Pinpoint the cell where the given text exists, returning its [X, Y] midpoint coordinate. 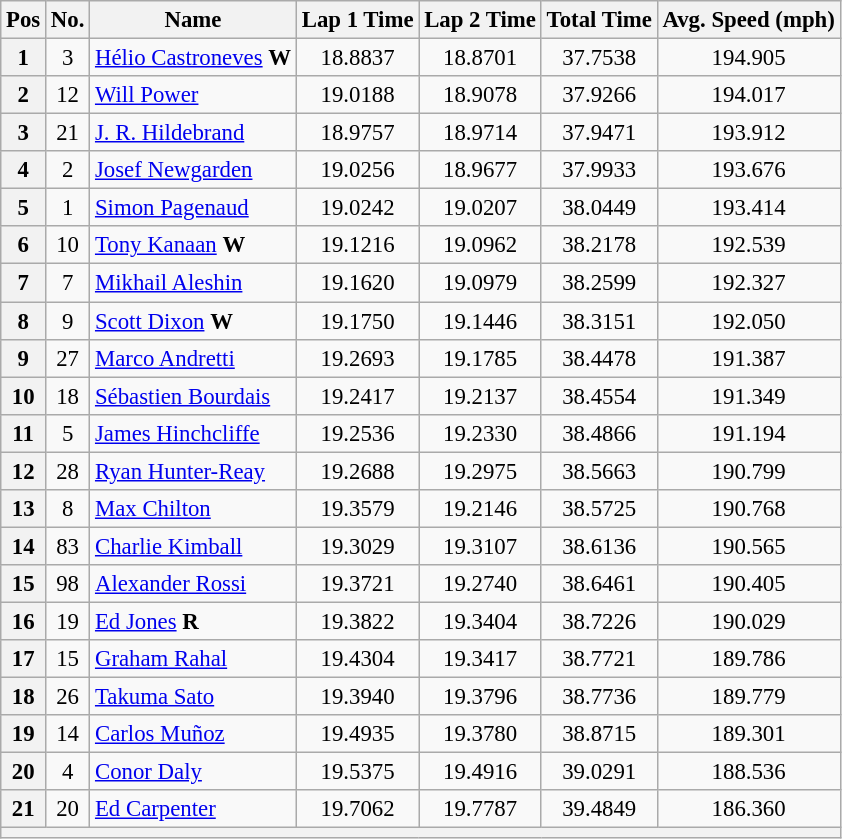
193.676 [748, 170]
Ed Jones R [194, 621]
17 [24, 659]
38.7721 [599, 659]
19.4935 [357, 734]
83 [68, 546]
19.4916 [480, 772]
Tony Kanaan W [194, 245]
190.029 [748, 621]
Name [194, 20]
Simon Pagenaud [194, 208]
38.6461 [599, 584]
19.0979 [480, 283]
Sébastien Bourdais [194, 396]
Scott Dixon W [194, 321]
Takuma Sato [194, 697]
18.8837 [357, 58]
Mikhail Aleshin [194, 283]
Carlos Muñoz [194, 734]
38.7226 [599, 621]
18.8701 [480, 58]
Ryan Hunter-Reay [194, 471]
Graham Rahal [194, 659]
189.301 [748, 734]
13 [24, 509]
38.4554 [599, 396]
19.3780 [480, 734]
Hélio Castroneves W [194, 58]
19.3579 [357, 509]
19.3404 [480, 621]
18.9677 [480, 170]
19.3822 [357, 621]
194.017 [748, 95]
192.327 [748, 283]
191.194 [748, 433]
38.6136 [599, 546]
19.2740 [480, 584]
19.2536 [357, 433]
37.9933 [599, 170]
19.0962 [480, 245]
37.9471 [599, 133]
James Hinchcliffe [194, 433]
19.2330 [480, 433]
19.5375 [357, 772]
11 [24, 433]
188.536 [748, 772]
186.360 [748, 809]
19.3940 [357, 697]
Lap 1 Time [357, 20]
J. R. Hildebrand [194, 133]
19.4304 [357, 659]
38.4866 [599, 433]
Conor Daly [194, 772]
Lap 2 Time [480, 20]
Ed Carpenter [194, 809]
193.414 [748, 208]
190.768 [748, 509]
193.912 [748, 133]
39.0291 [599, 772]
19.1446 [480, 321]
19.1216 [357, 245]
16 [24, 621]
38.4478 [599, 358]
18.9757 [357, 133]
19.3721 [357, 584]
19.2146 [480, 509]
18.9714 [480, 133]
Max Chilton [194, 509]
19.2137 [480, 396]
Avg. Speed (mph) [748, 20]
Alexander Rossi [194, 584]
38.2178 [599, 245]
19.2688 [357, 471]
37.7538 [599, 58]
190.405 [748, 584]
No. [68, 20]
19.7787 [480, 809]
19.1750 [357, 321]
19.2693 [357, 358]
189.779 [748, 697]
19.3796 [480, 697]
Charlie Kimball [194, 546]
189.786 [748, 659]
38.2599 [599, 283]
19.3107 [480, 546]
19.3417 [480, 659]
98 [68, 584]
Will Power [194, 95]
38.5725 [599, 509]
19.0207 [480, 208]
6 [24, 245]
27 [68, 358]
Total Time [599, 20]
38.3151 [599, 321]
191.387 [748, 358]
19.0256 [357, 170]
19.2975 [480, 471]
38.8715 [599, 734]
38.5663 [599, 471]
Josef Newgarden [194, 170]
190.565 [748, 546]
192.050 [748, 321]
19.0242 [357, 208]
37.9266 [599, 95]
194.905 [748, 58]
18.9078 [480, 95]
191.349 [748, 396]
192.539 [748, 245]
19.2417 [357, 396]
28 [68, 471]
Marco Andretti [194, 358]
19.3029 [357, 546]
19.1620 [357, 283]
19.7062 [357, 809]
39.4849 [599, 809]
38.0449 [599, 208]
19.0188 [357, 95]
Pos [24, 20]
38.7736 [599, 697]
26 [68, 697]
19.1785 [480, 358]
190.799 [748, 471]
